Find where the given text appears and provide that cell's center as (X, Y) coordinate. 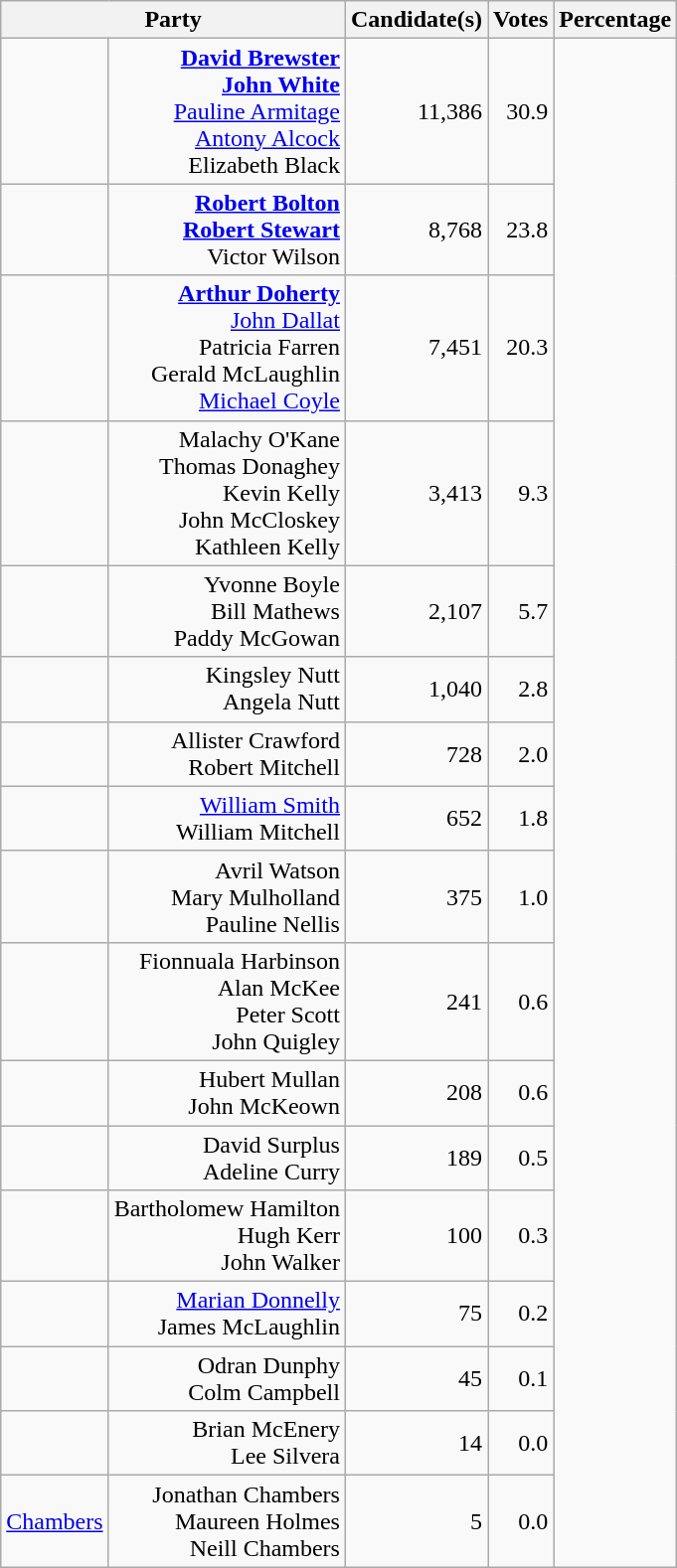
0.3 (521, 1236)
Votes (521, 20)
2.0 (521, 753)
375 (416, 896)
3,413 (416, 493)
Percentage (615, 20)
Kingsley NuttAngela Nutt (227, 690)
30.9 (521, 111)
1.8 (521, 819)
0.2 (521, 1314)
Arthur DohertyJohn DallatPatricia FarrenGerald McLaughlinMichael Coyle (227, 348)
23.8 (521, 230)
Hubert MullanJohn McKeown (227, 1093)
Malachy O'KaneThomas DonagheyKevin KellyJohn McCloskeyKathleen Kelly (227, 493)
5.7 (521, 611)
8,768 (416, 230)
2,107 (416, 611)
Yvonne BoyleBill MathewsPaddy McGowan (227, 611)
Marian DonnellyJames McLaughlin (227, 1314)
Fionnuala HarbinsonAlan McKeePeter ScottJohn Quigley (227, 1002)
241 (416, 1002)
Party (173, 20)
Avril WatsonMary MulhollandPauline Nellis (227, 896)
11,386 (416, 111)
75 (416, 1314)
189 (416, 1157)
0.1 (521, 1379)
Jonathan ChambersMaureen HolmesNeill Chambers (227, 1521)
1,040 (416, 690)
9.3 (521, 493)
20.3 (521, 348)
William SmithWilliam Mitchell (227, 819)
5 (416, 1521)
Candidate(s) (416, 20)
Robert BoltonRobert StewartVictor Wilson (227, 230)
Odran DunphyColm Campbell (227, 1379)
David BrewsterJohn WhitePauline ArmitageAntony AlcockElizabeth Black (227, 111)
1.0 (521, 896)
100 (416, 1236)
Brian McEneryLee Silvera (227, 1443)
0.5 (521, 1157)
Bartholomew HamiltonHugh KerrJohn Walker (227, 1236)
7,451 (416, 348)
2.8 (521, 690)
14 (416, 1443)
Allister CrawfordRobert Mitchell (227, 753)
45 (416, 1379)
728 (416, 753)
David SurplusAdeline Curry (227, 1157)
652 (416, 819)
Chambers (55, 1521)
208 (416, 1093)
